Identify which cell holds the provided text, then report its [x, y] central coordinate. 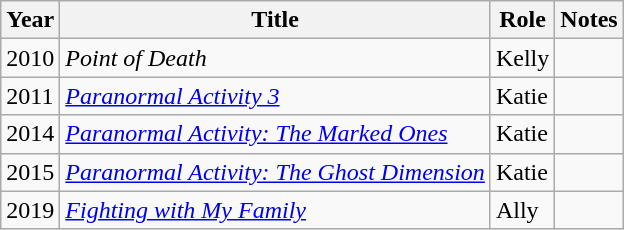
2015 [30, 172]
Paranormal Activity 3 [276, 96]
2019 [30, 210]
Paranormal Activity: The Marked Ones [276, 134]
Year [30, 20]
Title [276, 20]
Kelly [522, 58]
Role [522, 20]
Ally [522, 210]
2010 [30, 58]
2014 [30, 134]
Fighting with My Family [276, 210]
Notes [589, 20]
2011 [30, 96]
Paranormal Activity: The Ghost Dimension [276, 172]
Point of Death [276, 58]
